From the cell containing the given text, extract its center point as (X, Y) coordinate. 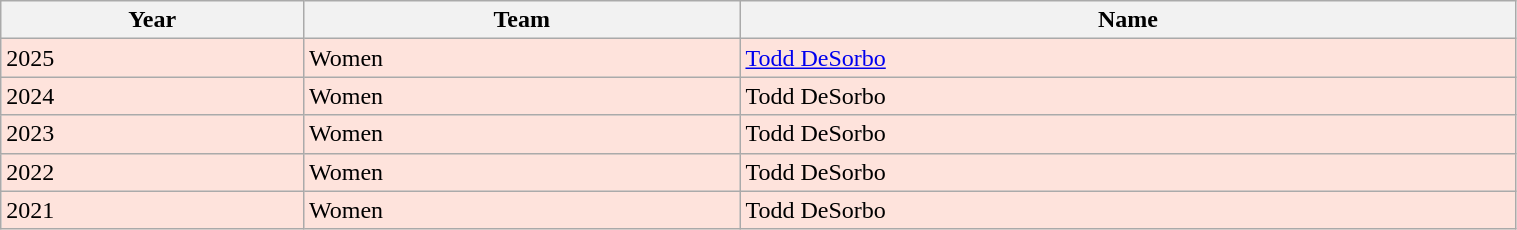
Team (522, 20)
2022 (152, 172)
2021 (152, 210)
2023 (152, 134)
2024 (152, 96)
Year (152, 20)
2025 (152, 58)
Name (1128, 20)
